Search for the cell housing the specified text and yield its [X, Y] center coordinate. 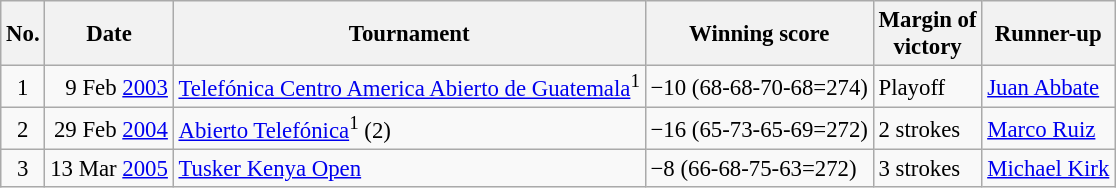
2 [23, 129]
−10 (68-68-70-68=274) [759, 87]
Tournament [409, 34]
No. [23, 34]
Marco Ruiz [1048, 129]
Juan Abbate [1048, 87]
13 Mar 2005 [109, 169]
Tusker Kenya Open [409, 169]
Playoff [928, 87]
29 Feb 2004 [109, 129]
Michael Kirk [1048, 169]
Winning score [759, 34]
Margin ofvictory [928, 34]
1 [23, 87]
Abierto Telefónica1 (2) [409, 129]
−16 (65-73-65-69=272) [759, 129]
Date [109, 34]
Telefónica Centro America Abierto de Guatemala1 [409, 87]
3 [23, 169]
Runner-up [1048, 34]
2 strokes [928, 129]
3 strokes [928, 169]
9 Feb 2003 [109, 87]
−8 (66-68-75-63=272) [759, 169]
